Return [x, y] of the center of cell containing provided text 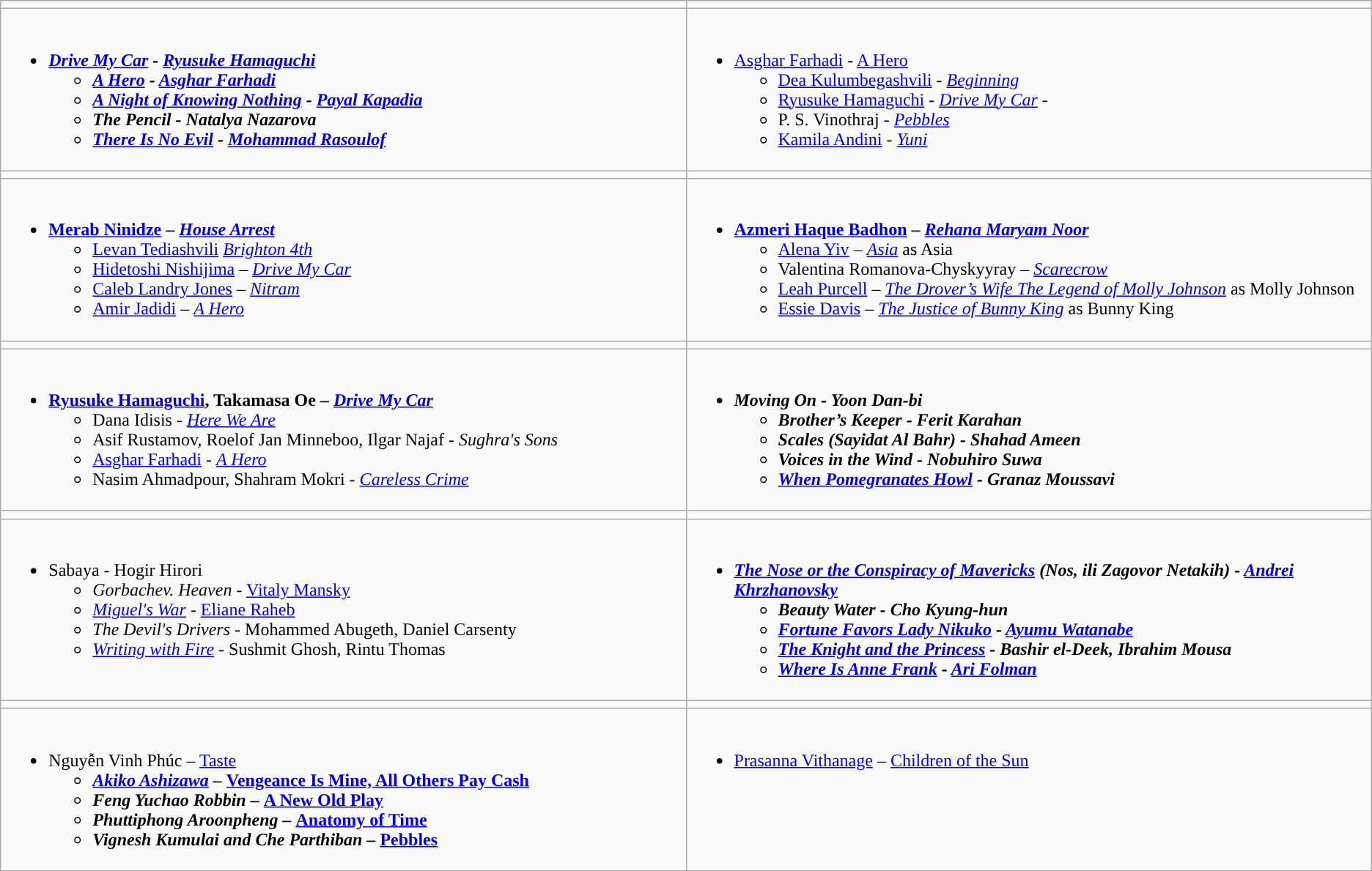
Asghar Farhadi - A Hero Dea Kulumbegashvili - Beginning Ryusuke Hamaguchi - Drive My Car - P. S. Vinothraj - Pebbles Kamila Andini - Yuni [1029, 89]
Merab Ninidze – House Arrest Levan Tediashvili Brighton 4th Hidetoshi Nishijima – Drive My Car Caleb Landry Jones – Nitram Amir Jadidi – A Hero [343, 259]
Prasanna Vithanage – Children of the Sun [1029, 790]
